Provide the [x, y] coordinate of the cell's center where the given text is located.  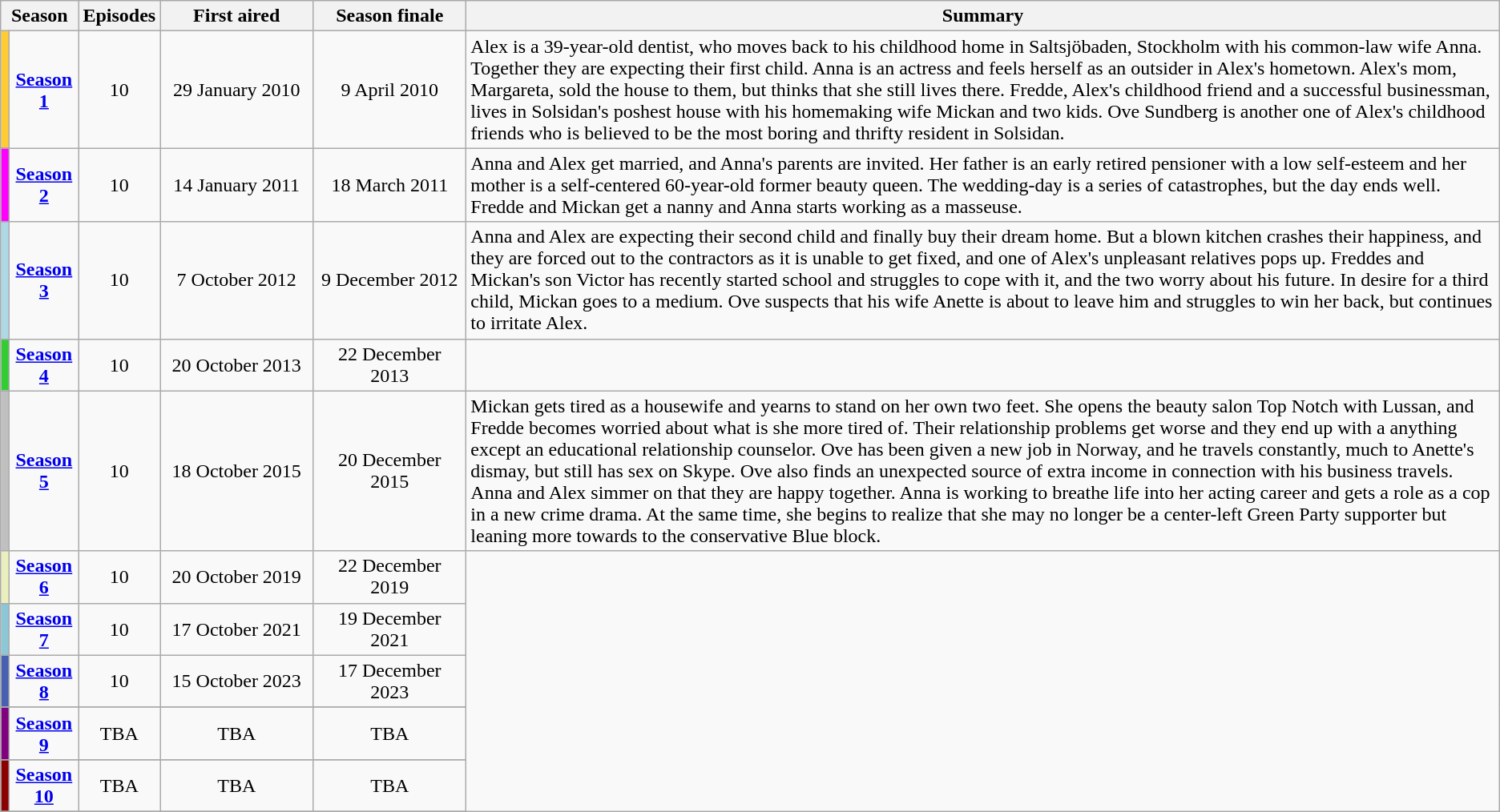
17 October 2021 [237, 629]
First aired [237, 16]
29 January 2010 [237, 90]
20 October 2019 [237, 577]
Season 9 [44, 734]
Season 5 [44, 471]
Season 1 [44, 90]
7 October 2012 [237, 280]
Season finale [389, 16]
15 October 2023 [237, 681]
Season 4 [44, 365]
Season 2 [44, 185]
Season 3 [44, 280]
Episodes [119, 16]
14 January 2011 [237, 185]
Season 8 [44, 681]
Summary [982, 16]
9 December 2012 [389, 280]
17 December 2023 [389, 681]
20 December 2015 [389, 471]
Season 7 [44, 629]
20 October 2013 [237, 365]
Season [40, 16]
22 December 2013 [389, 365]
19 December 2021 [389, 629]
22 December 2019 [389, 577]
18 March 2011 [389, 185]
18 October 2015 [237, 471]
Season 10 [44, 785]
Season 6 [44, 577]
9 April 2010 [389, 90]
